Determine the [x, y] coordinate at the center of the cell enclosing the given text.  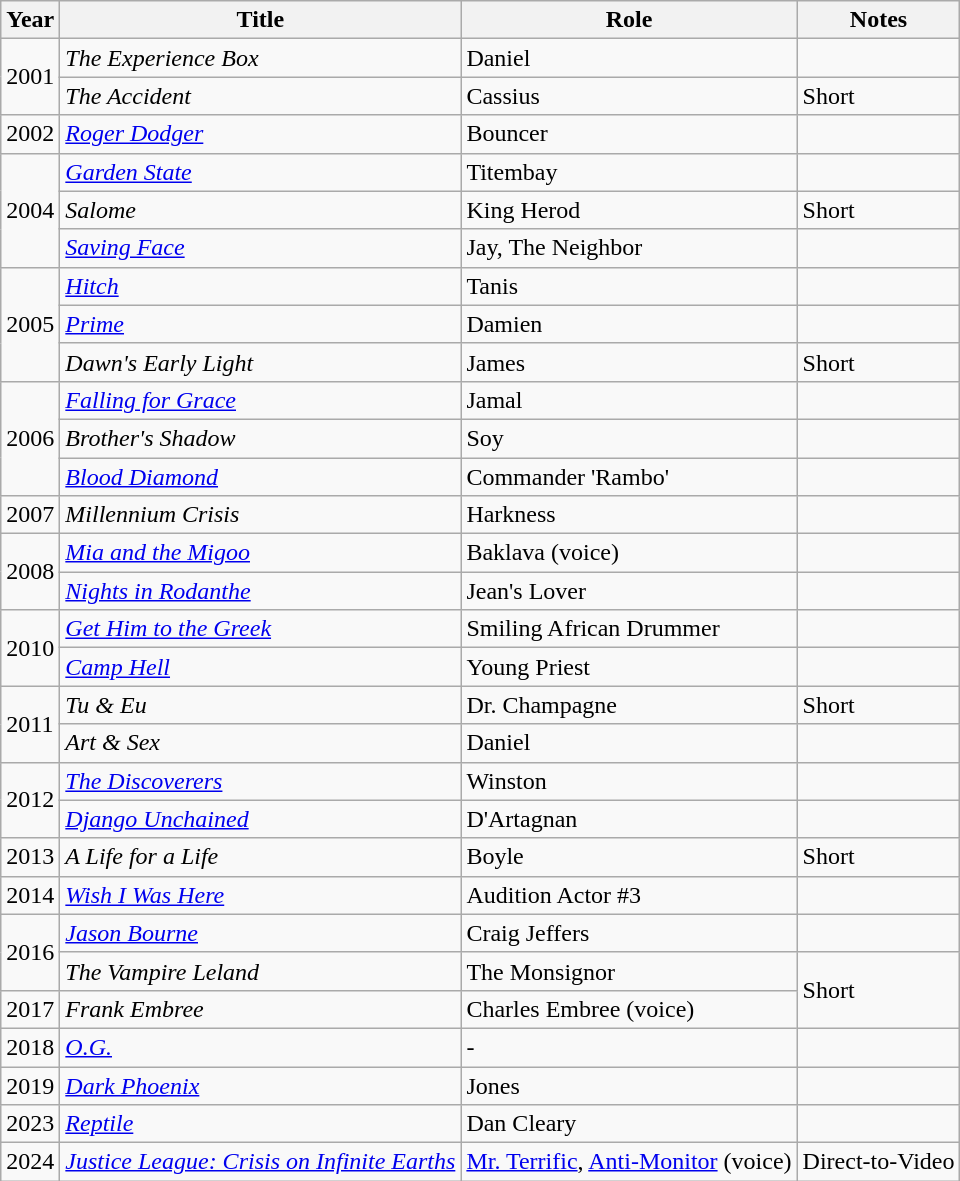
The Accident [260, 96]
Role [629, 20]
Blood Diamond [260, 477]
Winston [629, 781]
Cassius [629, 96]
Jones [629, 1085]
Salome [260, 210]
Damien [629, 324]
Jamal [629, 400]
2013 [30, 857]
Jason Bourne [260, 933]
Hitch [260, 286]
Charles Embree (voice) [629, 1009]
Saving Face [260, 248]
Titembay [629, 172]
2024 [30, 1162]
Tanis [629, 286]
Mia and the Migoo [260, 553]
Direct-to-Video [878, 1162]
Craig Jeffers [629, 933]
2005 [30, 324]
A Life for a Life [260, 857]
2010 [30, 648]
Dawn's Early Light [260, 362]
Dark Phoenix [260, 1085]
Notes [878, 20]
James [629, 362]
Brother's Shadow [260, 438]
The Vampire Leland [260, 971]
Prime [260, 324]
Baklava (voice) [629, 553]
Reptile [260, 1124]
2006 [30, 438]
2002 [30, 134]
2019 [30, 1085]
Tu & Eu [260, 705]
Commander 'Rambo' [629, 477]
2016 [30, 952]
Nights in Rodanthe [260, 591]
2017 [30, 1009]
2001 [30, 77]
Dr. Champagne [629, 705]
Bouncer [629, 134]
Camp Hell [260, 667]
The Discoverers [260, 781]
Frank Embree [260, 1009]
Get Him to the Greek [260, 629]
Justice League: Crisis on Infinite Earths [260, 1162]
2014 [30, 895]
Art & Sex [260, 743]
Falling for Grace [260, 400]
Garden State [260, 172]
Dan Cleary [629, 1124]
Year [30, 20]
Smiling African Drummer [629, 629]
Mr. Terrific, Anti-Monitor (voice) [629, 1162]
Millennium Crisis [260, 515]
2007 [30, 515]
Title [260, 20]
The Experience Box [260, 58]
2008 [30, 572]
2023 [30, 1124]
King Herod [629, 210]
Django Unchained [260, 819]
Wish I Was Here [260, 895]
Audition Actor #3 [629, 895]
Jay, The Neighbor [629, 248]
The Monsignor [629, 971]
Roger Dodger [260, 134]
2012 [30, 800]
Jean's Lover [629, 591]
2004 [30, 210]
2011 [30, 724]
D'Artagnan [629, 819]
Boyle [629, 857]
Soy [629, 438]
O.G. [260, 1047]
Young Priest [629, 667]
2018 [30, 1047]
Harkness [629, 515]
- [629, 1047]
